From the cell containing the given text, extract its center point as [X, Y] coordinate. 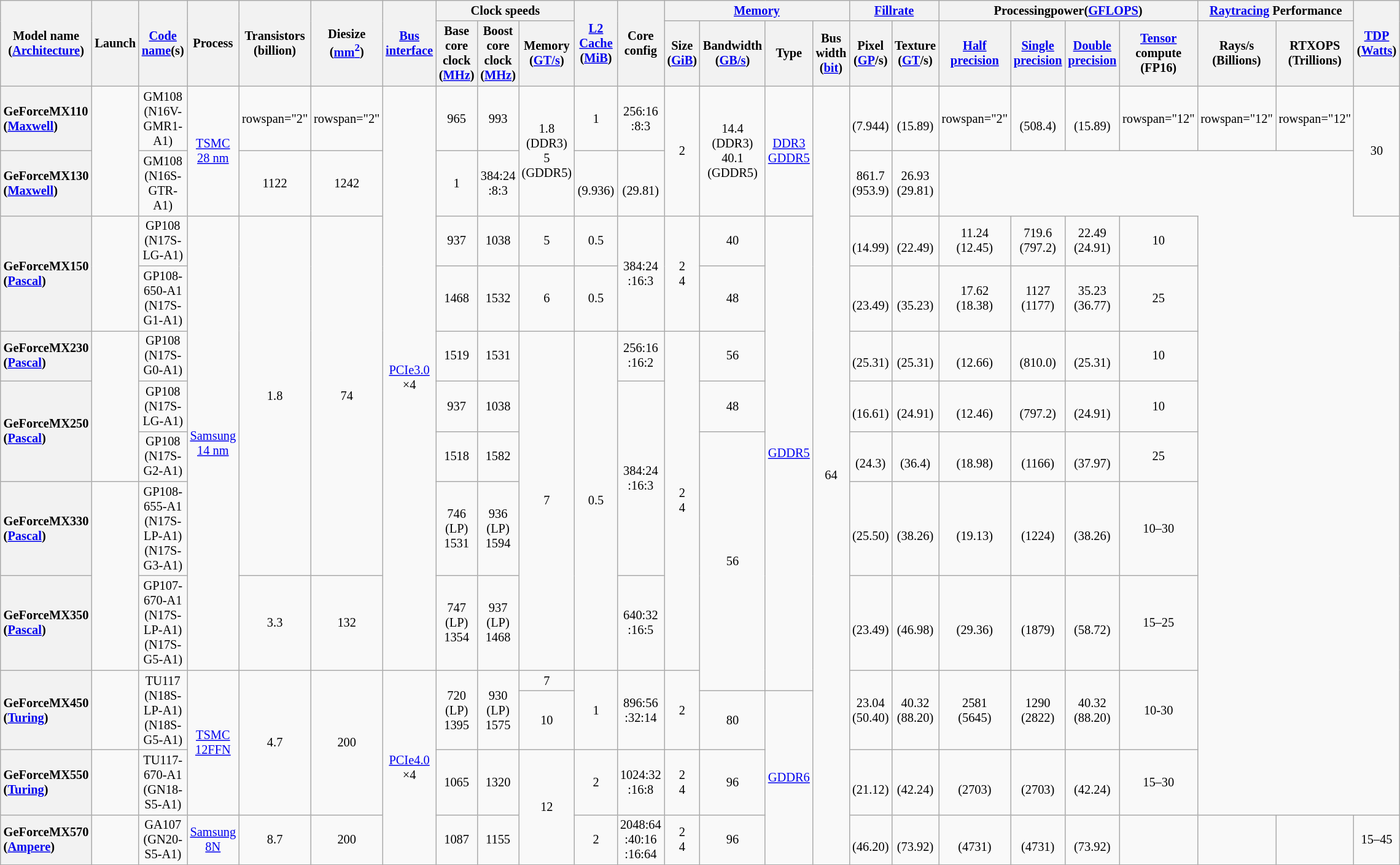
861.7(953.9) [871, 183]
14.4(DDR3)40.1(GDDR5) [733, 151]
GDDR5 [789, 453]
(12.66) [975, 356]
1320 [497, 782]
Code name(s) [163, 43]
74 [346, 396]
936 (LP)1594 [497, 528]
11.24(12.45) [975, 241]
965 [457, 119]
80 [733, 720]
5 [546, 241]
GA107(GN20-S5-A1) [163, 840]
993 [497, 119]
15–45 [1377, 840]
4.7 [275, 742]
Model name(Architecture) [47, 43]
Texture(GT/s) [915, 53]
(24.3) [871, 456]
3.3 [275, 623]
(46.20) [871, 840]
(797.2) [1038, 406]
719.6(797.2) [1038, 241]
2048:64 :40:16 :16:64 [640, 840]
Tensorcompute(FP16) [1158, 53]
1531 [497, 356]
(810.0) [1038, 356]
256:16 :16:2 [640, 356]
(16.61) [871, 406]
GM108(N16V-GMR1-A1) [163, 119]
930 (LP)1575 [497, 710]
Fillrate [894, 10]
Memory (GT/s) [546, 53]
GeForceMX130(Maxwell) [47, 183]
(7.944) [871, 119]
GeForceMX110(Maxwell) [47, 119]
Boostcoreclock(MHz) [497, 53]
(36.4) [915, 456]
1468 [457, 299]
Process [213, 43]
1290(2822) [1038, 710]
GM108(N16S-GTR-A1) [163, 183]
Halfprecision [975, 53]
GeForceMX550(Turing) [47, 782]
(14.99) [871, 241]
1532 [497, 299]
1582 [497, 456]
15–25 [1158, 623]
Size(GiB) [682, 53]
64 [831, 476]
PCIe3.0×4 [409, 378]
1.8(DDR3)5(GDDR5) [546, 151]
(29.36) [975, 623]
(508.4) [1038, 119]
(9.936) [596, 183]
1518 [457, 456]
GP108-650-A1(N17S-G1-A1) [163, 299]
(37.97) [1092, 456]
132 [346, 623]
Basecoreclock(MHz) [457, 53]
RTXOPS(Trillions) [1315, 53]
17.62(18.38) [975, 299]
747 (LP)1354 [457, 623]
(25.50) [871, 528]
(46.98) [915, 623]
746 (LP)1531 [457, 528]
GDDR6 [789, 778]
GP108-655-A1(N17S-LP-A1)(N17S-G3-A1) [163, 528]
Transistors (billion) [275, 43]
10-30 [1158, 710]
1.8 [275, 396]
2581(5645) [975, 710]
Clock speeds [505, 10]
TSMC28 nm [213, 151]
GeForceMX250(Pascal) [47, 431]
DDR3GDDR5 [789, 151]
1155 [497, 840]
896:56 :32:14 [640, 710]
Core config [640, 43]
Pixel(GP/s) [871, 53]
(29.81) [640, 183]
L2 Cache (MiB) [596, 43]
(1224) [1038, 528]
Bandwidth(GB/s) [733, 53]
(18.98) [975, 456]
937 (LP)1468 [497, 623]
Samsung14 nm [213, 443]
Singleprecision [1038, 53]
GeForceMX150(Pascal) [47, 273]
Diesize (mm2) [346, 43]
(58.72) [1092, 623]
1519 [457, 356]
15–30 [1158, 782]
Processingpower(GFLOPS) [1068, 10]
(19.13) [975, 528]
10–30 [1158, 528]
720 (LP)1395 [457, 710]
PCIe4.0×4 [409, 768]
1024:32 :16:8 [640, 782]
12 [546, 807]
TU117(N18S-LP-A1)(N18S-G5-A1) [163, 710]
8.7 [275, 840]
22.49(24.91) [1092, 241]
GP107-670-A1(N17S-LP-A1)(N17S-G5-A1) [163, 623]
GeForceMX570(Ampere) [47, 840]
GeForceMX350(Pascal) [47, 623]
(12.46) [975, 406]
Memory [757, 10]
256:16 :8:3 [640, 119]
GP108(N17S-G2-A1) [163, 456]
Raytracing Performance [1276, 10]
GeForceMX450(Turing) [47, 710]
1242 [346, 183]
1127(1177) [1038, 299]
TDP(Watts) [1377, 43]
1087 [457, 840]
23.04(50.40) [871, 710]
Type [789, 53]
40 [733, 241]
1122 [275, 183]
26.93(29.81) [915, 183]
GeForceMX330(Pascal) [47, 528]
384:24 :8:3 [497, 183]
35.23(36.77) [1092, 299]
Bus interface [409, 43]
(35.23) [915, 299]
GP108(N17S-G0-A1) [163, 356]
Buswidth(bit) [831, 53]
Doubleprecision [1092, 53]
(22.49) [915, 241]
Rays/s(Billions) [1237, 53]
640:32 :16:5 [640, 623]
Samsung8N [213, 840]
Launch [115, 43]
6 [546, 299]
TU117-670-A1(GN18-S5-A1) [163, 782]
GeForceMX230(Pascal) [47, 356]
30 [1377, 151]
TSMC12FFN [213, 742]
(21.12) [871, 782]
1065 [457, 782]
(1166) [1038, 456]
(1879) [1038, 623]
